Search for the cell housing the specified text and yield its (x, y) center coordinate. 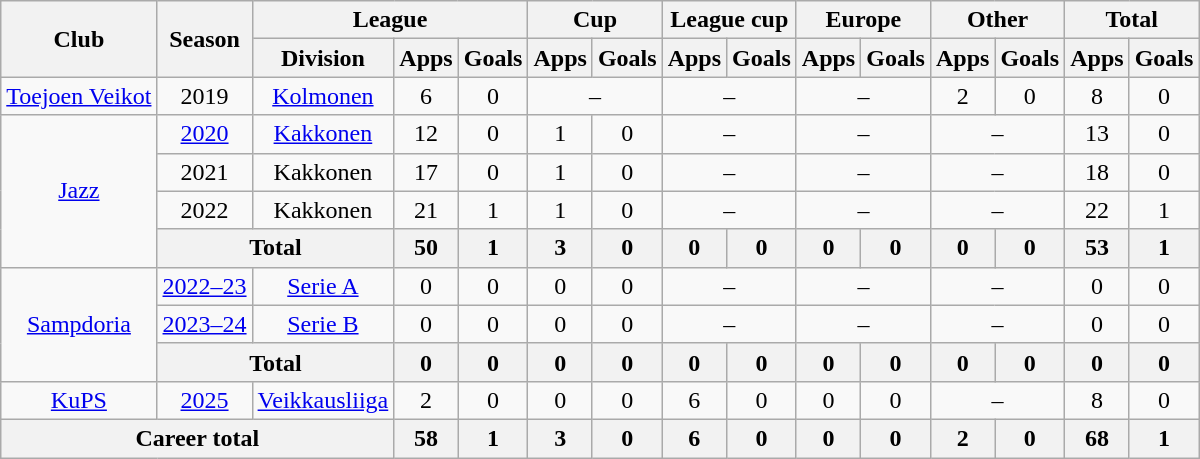
53 (1097, 248)
2025 (204, 400)
Kolmonen (323, 96)
2021 (204, 172)
Career total (198, 438)
Season (204, 39)
2020 (204, 134)
Toejoen Veikot (79, 96)
2023–24 (204, 324)
Division (323, 58)
2022 (204, 210)
League (390, 20)
12 (426, 134)
18 (1097, 172)
Sampdoria (79, 324)
Serie B (323, 324)
13 (1097, 134)
68 (1097, 438)
Cup (595, 20)
50 (426, 248)
17 (426, 172)
58 (426, 438)
KuPS (79, 400)
21 (426, 210)
22 (1097, 210)
Other (997, 20)
2022–23 (204, 286)
Serie A (323, 286)
Veikkausliiga (323, 400)
Club (79, 39)
2019 (204, 96)
Europe (863, 20)
Jazz (79, 191)
League cup (729, 20)
